Return [x, y] of the center of cell containing provided text 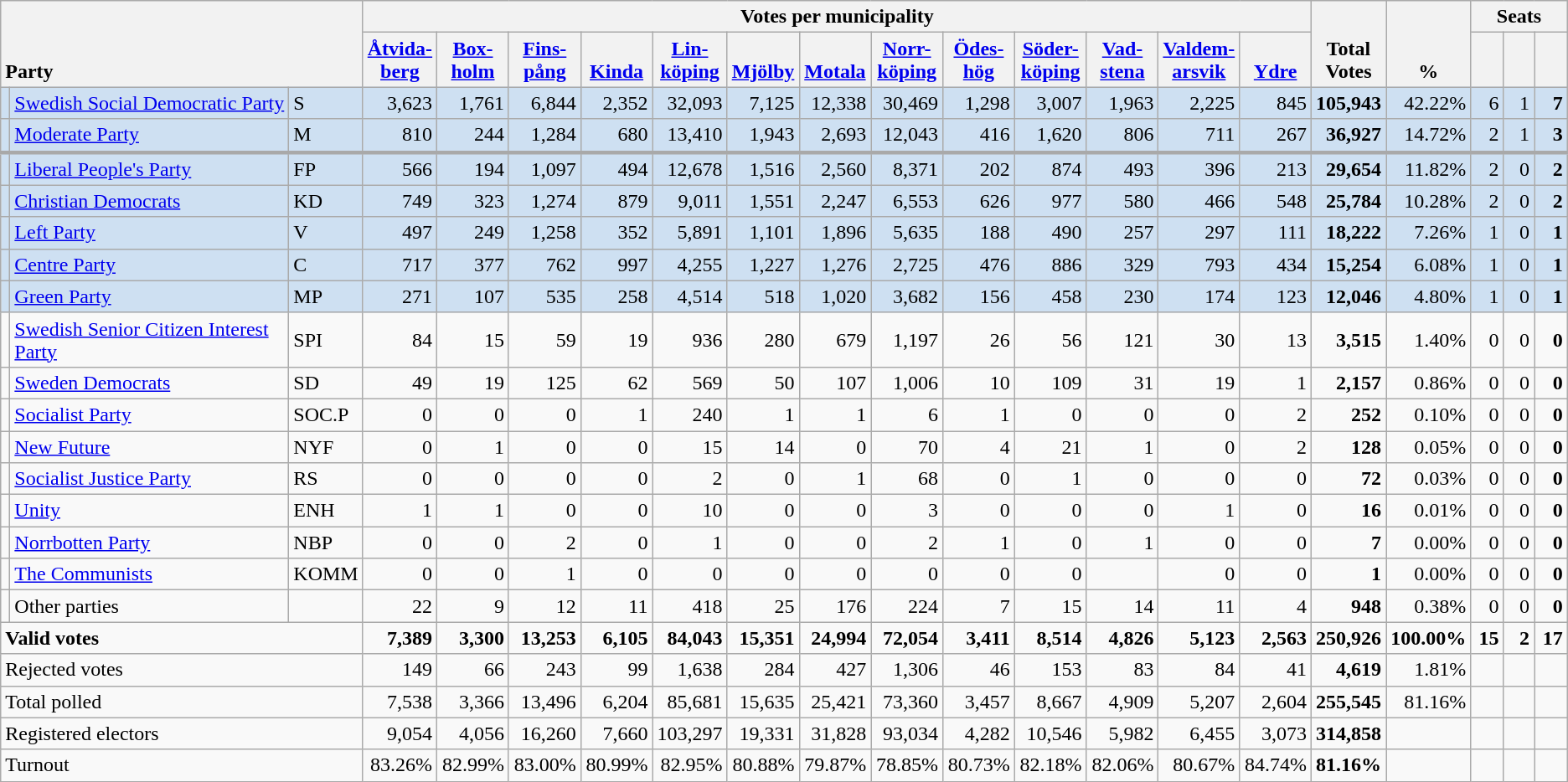
416 [979, 136]
569 [690, 383]
31,828 [835, 733]
16 [1349, 511]
24,994 [835, 638]
7.26% [1429, 233]
The Communists [149, 574]
3,623 [400, 103]
230 [1122, 296]
188 [979, 233]
9 [473, 606]
93,034 [907, 733]
10,546 [1050, 733]
100.00% [1429, 638]
66 [473, 670]
6,105 [616, 638]
FP [326, 169]
Swedish Social Democratic Party [149, 103]
SPI [326, 340]
8,371 [907, 169]
22 [400, 606]
711 [1199, 136]
49 [400, 383]
99 [616, 670]
9,054 [400, 733]
50 [763, 383]
13,496 [544, 702]
3,366 [473, 702]
16,260 [544, 733]
1,006 [907, 383]
Registered electors [182, 733]
762 [544, 265]
1,274 [544, 201]
284 [763, 670]
0.01% [1429, 511]
476 [979, 265]
4,056 [473, 733]
6,455 [1199, 733]
Green Party [149, 296]
5,891 [690, 233]
0.10% [1429, 414]
80.99% [616, 765]
80.73% [979, 765]
1,258 [544, 233]
12,043 [907, 136]
% [1429, 44]
626 [979, 201]
4,255 [690, 265]
566 [400, 169]
42.22% [1429, 103]
5,207 [1199, 702]
Left Party [149, 233]
1,227 [763, 265]
1,276 [835, 265]
32,093 [690, 103]
0.38% [1429, 606]
21 [1050, 446]
8,667 [1050, 702]
68 [907, 479]
271 [400, 296]
879 [616, 201]
0.86% [1429, 383]
26 [979, 340]
427 [835, 670]
62 [616, 383]
NYF [326, 446]
56 [1050, 340]
5,123 [1199, 638]
2,725 [907, 265]
2,352 [616, 103]
12,338 [835, 103]
493 [1122, 169]
810 [400, 136]
874 [1050, 169]
12 [544, 606]
149 [400, 670]
Box- holm [473, 60]
156 [979, 296]
Vad- stena [1122, 60]
1.40% [1429, 340]
KOMM [326, 574]
490 [1050, 233]
8,514 [1050, 638]
1,963 [1122, 103]
267 [1276, 136]
105,943 [1349, 103]
194 [473, 169]
4,514 [690, 296]
680 [616, 136]
73,360 [907, 702]
18,222 [1349, 233]
3,515 [1349, 340]
1,306 [907, 670]
580 [1122, 201]
19,331 [763, 733]
New Future [149, 446]
15,254 [1349, 265]
80.67% [1199, 765]
Ydre [1276, 60]
Rejected votes [182, 670]
Sweden Democrats [149, 383]
4,282 [979, 733]
10.28% [1429, 201]
Moderate Party [149, 136]
Swedish Senior Citizen Interest Party [149, 340]
1,101 [763, 233]
Valdem- arsvik [1199, 60]
Socialist Justice Party [149, 479]
Åtvida- berg [400, 60]
243 [544, 670]
1.81% [1429, 670]
83.00% [544, 765]
Seats [1519, 17]
3,007 [1050, 103]
793 [1199, 265]
Valid votes [182, 638]
297 [1199, 233]
257 [1122, 233]
13,253 [544, 638]
Kinda [616, 60]
Fins- pång [544, 60]
174 [1199, 296]
Norr- köping [907, 60]
244 [473, 136]
886 [1050, 265]
997 [616, 265]
Motala [835, 60]
1,638 [690, 670]
1,620 [1050, 136]
1,197 [907, 340]
Lin- köping [690, 60]
72 [1349, 479]
0.05% [1429, 446]
2,693 [835, 136]
679 [835, 340]
213 [1276, 169]
1,761 [473, 103]
948 [1349, 606]
Centre Party [149, 265]
977 [1050, 201]
2,563 [1276, 638]
Votes per municipality [837, 17]
84,043 [690, 638]
SD [326, 383]
30,469 [907, 103]
7,125 [763, 103]
845 [1276, 103]
Ödes- hög [979, 60]
280 [763, 340]
Liberal People's Party [149, 169]
255,545 [1349, 702]
80.88% [763, 765]
2,604 [1276, 702]
78.85% [907, 765]
85,681 [690, 702]
Total polled [182, 702]
NBP [326, 543]
83.26% [400, 765]
109 [1050, 383]
2,247 [835, 201]
2,560 [835, 169]
29,654 [1349, 169]
MP [326, 296]
72,054 [907, 638]
121 [1122, 340]
329 [1122, 265]
806 [1122, 136]
Other parties [149, 606]
84.74% [1276, 765]
518 [763, 296]
1,284 [544, 136]
103,297 [690, 733]
7,538 [400, 702]
5,635 [907, 233]
C [326, 265]
0.03% [1429, 479]
258 [616, 296]
11.82% [1429, 169]
5,982 [1122, 733]
936 [690, 340]
6.08% [1429, 265]
352 [616, 233]
Turnout [182, 765]
31 [1122, 383]
Socialist Party [149, 414]
RS [326, 479]
12,046 [1349, 296]
6,844 [544, 103]
2,225 [1199, 103]
70 [907, 446]
314,858 [1349, 733]
V [326, 233]
82.18% [1050, 765]
7,389 [400, 638]
25 [763, 606]
535 [544, 296]
1,298 [979, 103]
418 [690, 606]
13 [1276, 340]
14.72% [1429, 136]
36,927 [1349, 136]
3,073 [1276, 733]
497 [400, 233]
4.80% [1429, 296]
717 [400, 265]
15,351 [763, 638]
3,300 [473, 638]
2,157 [1349, 383]
ENH [326, 511]
83 [1122, 670]
25,421 [835, 702]
128 [1349, 446]
4,909 [1122, 702]
79.87% [835, 765]
82.95% [690, 765]
1,551 [763, 201]
224 [907, 606]
3,411 [979, 638]
1,943 [763, 136]
Mjölby [763, 60]
9,011 [690, 201]
4,619 [1349, 670]
494 [616, 169]
202 [979, 169]
249 [473, 233]
46 [979, 670]
Söder- köping [1050, 60]
Total Votes [1349, 44]
1,896 [835, 233]
6,553 [907, 201]
3,457 [979, 702]
82.06% [1122, 765]
6,204 [616, 702]
30 [1199, 340]
125 [544, 383]
176 [835, 606]
17 [1551, 638]
M [326, 136]
41 [1276, 670]
434 [1276, 265]
59 [544, 340]
123 [1276, 296]
252 [1349, 414]
Norrbotten Party [149, 543]
548 [1276, 201]
153 [1050, 670]
Christian Democrats [149, 201]
3,682 [907, 296]
749 [400, 201]
12,678 [690, 169]
240 [690, 414]
25,784 [1349, 201]
Party [182, 44]
250,926 [1349, 638]
458 [1050, 296]
466 [1199, 201]
SOC.P [326, 414]
1,516 [763, 169]
377 [473, 265]
Unity [149, 511]
82.99% [473, 765]
323 [473, 201]
KD [326, 201]
111 [1276, 233]
4,826 [1122, 638]
13,410 [690, 136]
1,097 [544, 169]
15,635 [763, 702]
1,020 [835, 296]
S [326, 103]
7,660 [616, 733]
396 [1199, 169]
